Pinpoint the cell where the given text exists, returning its (X, Y) midpoint coordinate. 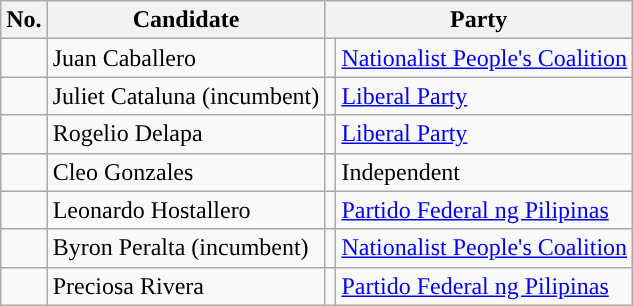
Candidate (186, 20)
Leonardo Hostallero (186, 210)
Party (479, 20)
Independent (484, 172)
Juliet Cataluna (incumbent) (186, 96)
Juan Caballero (186, 58)
No. (24, 20)
Cleo Gonzales (186, 172)
Rogelio Delapa (186, 134)
Byron Peralta (incumbent) (186, 248)
Preciosa Rivera (186, 286)
